From the cell containing the given text, extract its center point as [x, y] coordinate. 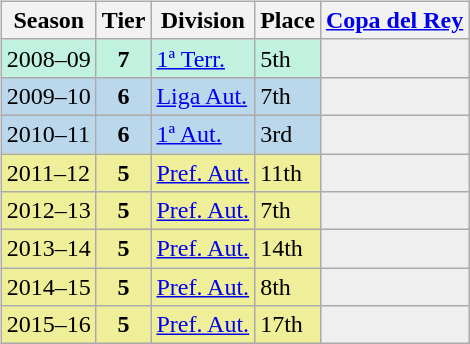
Place [288, 20]
2011–12 [48, 173]
2008–09 [48, 58]
1ª Aut. [203, 134]
Season [48, 20]
2009–10 [48, 96]
17th [288, 325]
Liga Aut. [203, 96]
2013–14 [48, 249]
Copa del Rey [394, 20]
8th [288, 287]
2010–11 [48, 134]
7 [124, 58]
2014–15 [48, 287]
Division [203, 20]
14th [288, 249]
5th [288, 58]
1ª Terr. [203, 58]
2012–13 [48, 211]
Tier [124, 20]
11th [288, 173]
3rd [288, 134]
2015–16 [48, 325]
